Extract the (x, y) coordinate from the center of the cell holding the provided text.  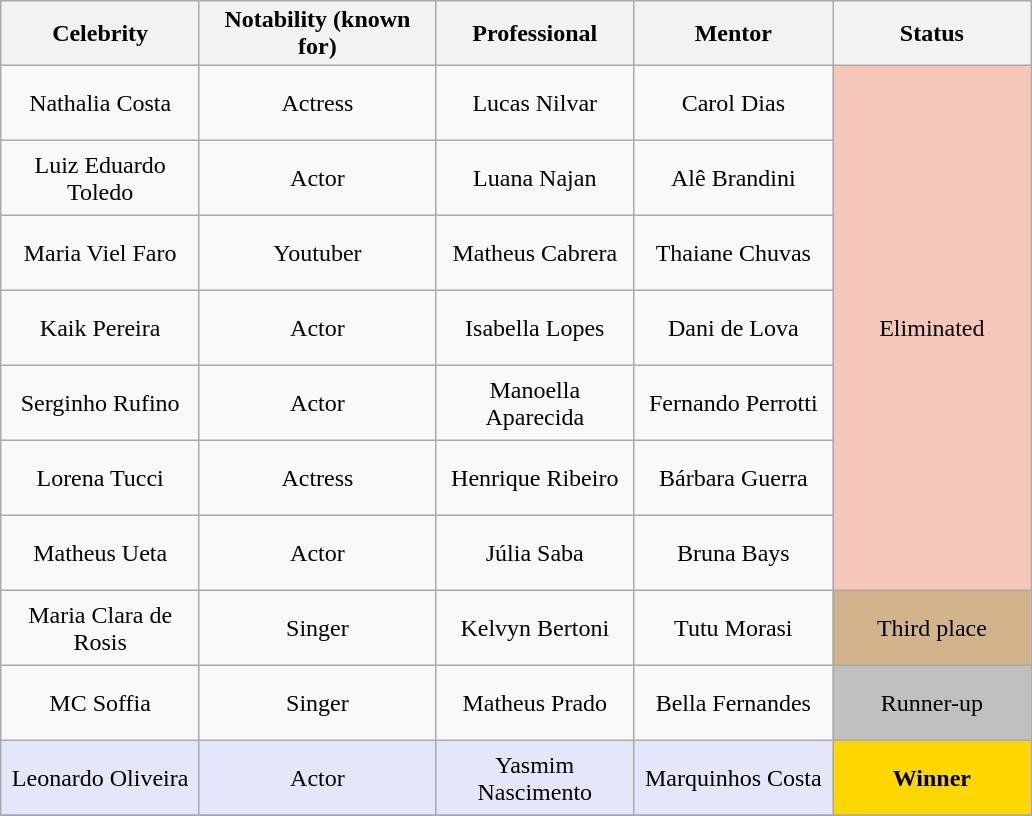
Runner-up (932, 704)
Nathalia Costa (100, 104)
Status (932, 34)
Notability (known for) (317, 34)
Bella Fernandes (734, 704)
Winner (932, 778)
Youtuber (317, 254)
Maria Clara de Rosis (100, 628)
Matheus Cabrera (534, 254)
Marquinhos Costa (734, 778)
Júlia Saba (534, 554)
Carol Dias (734, 104)
Mentor (734, 34)
Matheus Ueta (100, 554)
Maria Viel Faro (100, 254)
Tutu Morasi (734, 628)
Kelvyn Bertoni (534, 628)
Kaik Pereira (100, 328)
Alê Brandini (734, 178)
Isabella Lopes (534, 328)
Thaiane Chuvas (734, 254)
Professional (534, 34)
Luiz Eduardo Toledo (100, 178)
Serginho Rufino (100, 404)
Bárbara Guerra (734, 478)
Bruna Bays (734, 554)
Henrique Ribeiro (534, 478)
Lorena Tucci (100, 478)
MC Soffia (100, 704)
Dani de Lova (734, 328)
Fernando Perrotti (734, 404)
Yasmim Nascimento (534, 778)
Celebrity (100, 34)
Third place (932, 628)
Lucas Nilvar (534, 104)
Luana Najan (534, 178)
Leonardo Oliveira (100, 778)
Matheus Prado (534, 704)
Eliminated (932, 328)
Manoella Aparecida (534, 404)
